For the text-containing cell, return its midpoint in (X, Y) coordinate format. 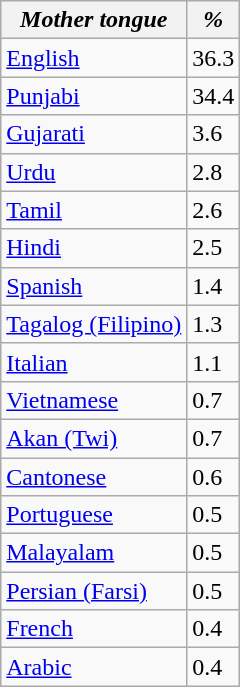
Spanish (94, 286)
Urdu (94, 172)
Hindi (94, 248)
34.4 (214, 96)
2.5 (214, 248)
Akan (Twi) (94, 438)
0.6 (214, 477)
English (94, 58)
Malayalam (94, 553)
Portuguese (94, 515)
2.8 (214, 172)
French (94, 629)
Mother tongue (94, 20)
1.4 (214, 286)
Persian (Farsi) (94, 591)
3.6 (214, 134)
Tagalog (Filipino) (94, 324)
2.6 (214, 210)
Tamil (94, 210)
1.3 (214, 324)
Punjabi (94, 96)
36.3 (214, 58)
Vietnamese (94, 400)
Gujarati (94, 134)
Italian (94, 362)
% (214, 20)
1.1 (214, 362)
Cantonese (94, 477)
Arabic (94, 667)
